Find where the given text appears and provide that cell's center as (x, y) coordinate. 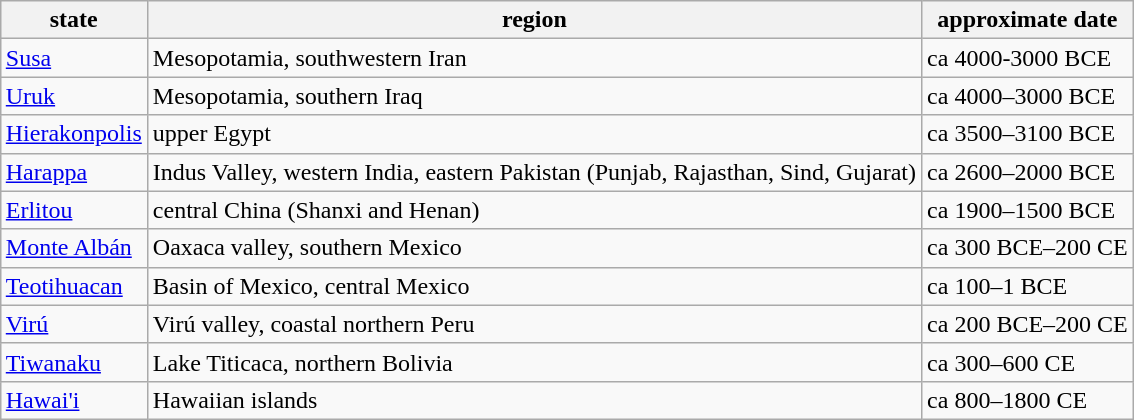
Virú (74, 324)
upper Egypt (534, 134)
Mesopotamia, southwestern Iran (534, 58)
ca 2600–2000 BCE (1028, 172)
Mesopotamia, southern Iraq (534, 96)
region (534, 20)
Harappa (74, 172)
ca 300–600 CE (1028, 362)
ca 300 BCE–200 CE (1028, 248)
ca 800–1800 CE (1028, 400)
ca 1900–1500 BCE (1028, 210)
ca 3500–3100 BCE (1028, 134)
Erlitou (74, 210)
Indus Valley, western India, eastern Pakistan (Punjab, Rajasthan, Sind, Gujarat) (534, 172)
Tiwanaku (74, 362)
Hawaiian islands (534, 400)
central China (Shanxi and Henan) (534, 210)
Monte Albán (74, 248)
Susa (74, 58)
Oaxaca valley, southern Mexico (534, 248)
ca 4000-3000 BCE (1028, 58)
ca 4000–3000 BCE (1028, 96)
state (74, 20)
Lake Titicaca, northern Bolivia (534, 362)
ca 200 BCE–200 CE (1028, 324)
Hawai'i (74, 400)
Uruk (74, 96)
ca 100–1 BCE (1028, 286)
approximate date (1028, 20)
Basin of Mexico, central Mexico (534, 286)
Teotihuacan (74, 286)
Hierakonpolis (74, 134)
Virú valley, coastal northern Peru (534, 324)
